Return (x, y) of the center of cell containing provided text 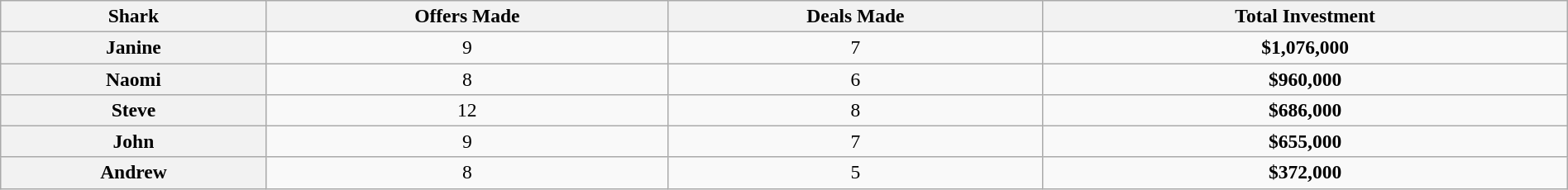
$686,000 (1305, 110)
$1,076,000 (1305, 47)
Andrew (134, 173)
Naomi (134, 78)
$372,000 (1305, 173)
$960,000 (1305, 78)
$655,000 (1305, 141)
John (134, 141)
Total Investment (1305, 16)
5 (855, 173)
6 (855, 78)
Shark (134, 16)
Offers Made (467, 16)
Steve (134, 110)
Janine (134, 47)
Deals Made (855, 16)
12 (467, 110)
